From the cell containing the given text, extract its center point as (x, y) coordinate. 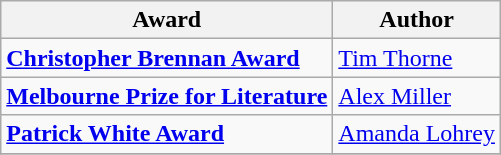
Patrick White Award (167, 134)
Alex Miller (417, 96)
Christopher Brennan Award (167, 58)
Amanda Lohrey (417, 134)
Tim Thorne (417, 58)
Author (417, 20)
Melbourne Prize for Literature (167, 96)
Award (167, 20)
